Extract the [X, Y] coordinate from the center of the cell holding the provided text.  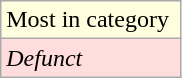
Defunct [91, 58]
Most in category [91, 20]
